Extract the [x, y] coordinate from the center of the cell holding the provided text.  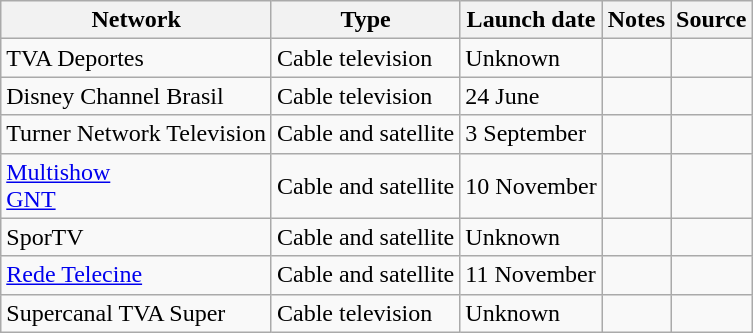
TVA Deportes [136, 58]
Rede Telecine [136, 275]
Turner Network Television [136, 134]
Source [712, 20]
Notes [636, 20]
3 September [531, 134]
Network [136, 20]
MultishowGNT [136, 186]
10 November [531, 186]
11 November [531, 275]
24 June [531, 96]
Supercanal TVA Super [136, 313]
Disney Channel Brasil [136, 96]
SporTV [136, 237]
Type [365, 20]
Launch date [531, 20]
